Detect which cell encompasses the target text, then output its [x, y] center coordinate. 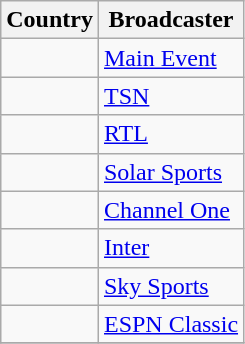
Inter [170, 248]
Main Event [170, 58]
Broadcaster [170, 20]
ESPN Classic [170, 324]
Solar Sports [170, 172]
Channel One [170, 210]
Country [50, 20]
Sky Sports [170, 286]
RTL [170, 134]
TSN [170, 96]
